Locate the cell with the specified text and output its (x, y) center coordinate. 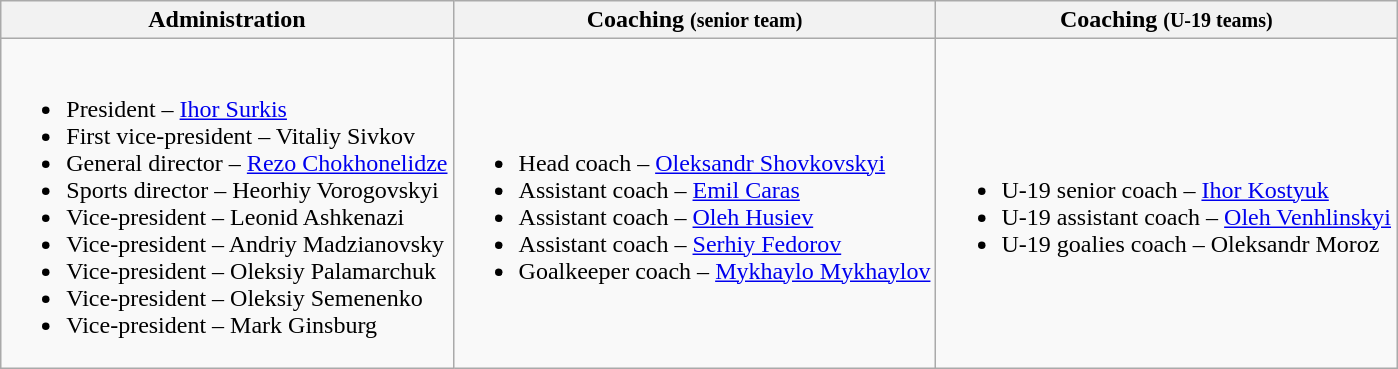
U-19 senior coach – Ihor KostyukU-19 assistant coach – Oleh VenhlinskyiU-19 goalies coach – Oleksandr Moroz (1166, 204)
Coaching (U-19 teams) (1166, 20)
Administration (227, 20)
Coaching (senior team) (694, 20)
